Return (X, Y) of the center of cell containing provided text 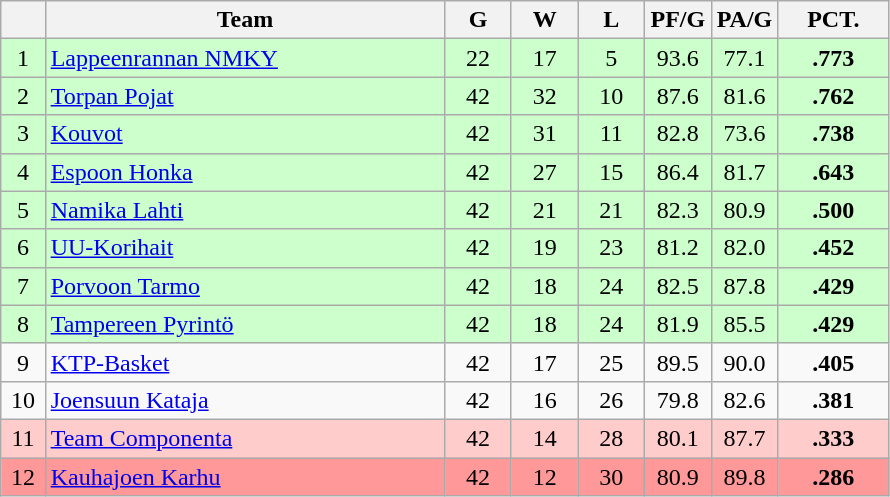
.333 (834, 438)
16 (544, 400)
7 (23, 286)
2 (23, 96)
22 (478, 58)
PCT. (834, 20)
87.8 (744, 286)
81.2 (678, 248)
77.1 (744, 58)
26 (612, 400)
.286 (834, 477)
Espoon Honka (245, 172)
82.5 (678, 286)
73.6 (744, 134)
Torpan Pojat (245, 96)
Team Componenta (245, 438)
28 (612, 438)
82.3 (678, 210)
Team (245, 20)
89.5 (678, 362)
.738 (834, 134)
Namika Lahti (245, 210)
.773 (834, 58)
82.6 (744, 400)
82.0 (744, 248)
25 (612, 362)
82.8 (678, 134)
32 (544, 96)
90.0 (744, 362)
79.8 (678, 400)
.762 (834, 96)
89.8 (744, 477)
Kouvot (245, 134)
Lappeenrannan NMKY (245, 58)
1 (23, 58)
6 (23, 248)
19 (544, 248)
W (544, 20)
Tampereen Pyrintö (245, 324)
L (612, 20)
Joensuun Kataja (245, 400)
Kauhajoen Karhu (245, 477)
.452 (834, 248)
80.1 (678, 438)
PA/G (744, 20)
Porvoon Tarmo (245, 286)
87.7 (744, 438)
14 (544, 438)
.405 (834, 362)
23 (612, 248)
30 (612, 477)
G (478, 20)
81.9 (678, 324)
.500 (834, 210)
.643 (834, 172)
87.6 (678, 96)
UU-Korihait (245, 248)
81.7 (744, 172)
PF/G (678, 20)
31 (544, 134)
27 (544, 172)
15 (612, 172)
KTP-Basket (245, 362)
9 (23, 362)
85.5 (744, 324)
.381 (834, 400)
93.6 (678, 58)
4 (23, 172)
8 (23, 324)
81.6 (744, 96)
86.4 (678, 172)
3 (23, 134)
